Output the (x, y) coordinate of the center of the cell containing the given text.  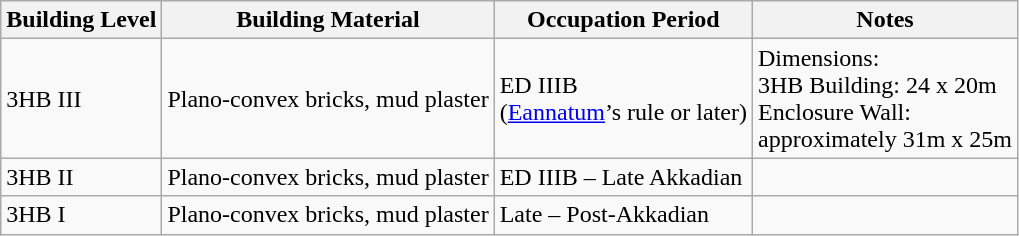
ED IIIB(Eannatum’s rule or later) (623, 98)
Occupation Period (623, 20)
Dimensions:3HB Building: 24 x 20mEnclosure Wall:approximately 31m x 25m (884, 98)
Late – Post-Akkadian (623, 215)
ED IIIB – Late Akkadian (623, 177)
3HB I (82, 215)
Building Material (328, 20)
Notes (884, 20)
3HB II (82, 177)
Building Level (82, 20)
3HB III (82, 98)
